Output the (x, y) coordinate of the center of the cell containing the given text.  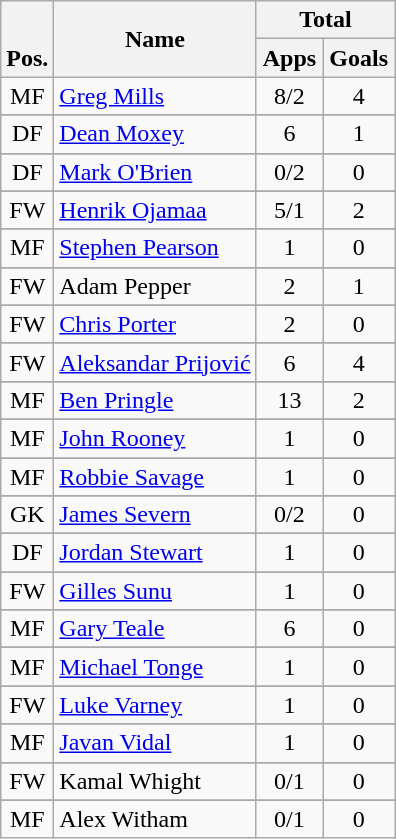
Name (155, 39)
Gilles Sunu (155, 591)
Mark O'Brien (155, 172)
Kamal Whight (155, 781)
James Severn (155, 515)
Michael Tonge (155, 667)
Alex Witham (155, 819)
Henrik Ojamaa (155, 210)
Chris Porter (155, 324)
8/2 (290, 96)
John Rooney (155, 438)
Jordan Stewart (155, 553)
Total (326, 20)
Adam Pepper (155, 286)
Greg Mills (155, 96)
Stephen Pearson (155, 248)
Goals (359, 58)
Javan Vidal (155, 743)
GK (28, 515)
Aleksandar Prijović (155, 362)
Robbie Savage (155, 477)
13 (290, 400)
Gary Teale (155, 629)
Ben Pringle (155, 400)
5/1 (290, 210)
Dean Moxey (155, 134)
Apps (290, 58)
Luke Varney (155, 705)
Pos. (28, 39)
